Identify which cell holds the provided text, then report its (X, Y) central coordinate. 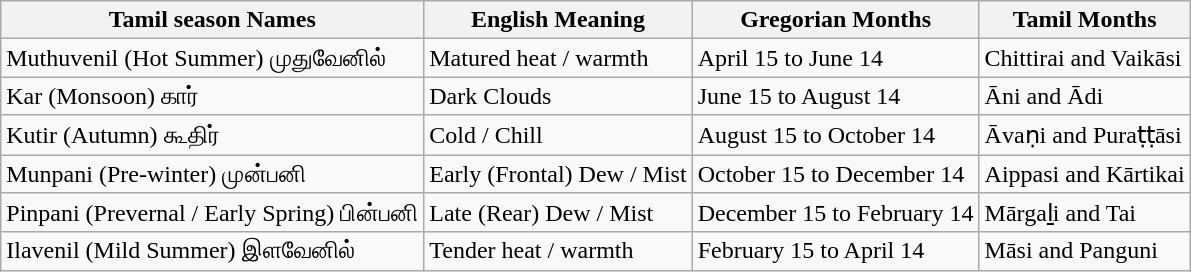
Matured heat / warmth (558, 58)
Tamil season Names (212, 20)
Kar (Monsoon) கார் (212, 96)
August 15 to October 14 (836, 135)
Āvaṇi and Puraṭṭāsi (1084, 135)
Pinpani (Prevernal / Early Spring) பின்பனி (212, 213)
Tamil Months (1084, 20)
Munpani (Pre-winter) முன்பனி (212, 173)
April 15 to June 14 (836, 58)
Aippasi and Kārtikai (1084, 173)
Ilavenil (Mild Summer) இளவேனில் (212, 251)
June 15 to August 14 (836, 96)
December 15 to February 14 (836, 213)
Late (Rear) Dew / Mist (558, 213)
October 15 to December 14 (836, 173)
February 15 to April 14 (836, 251)
Dark Clouds (558, 96)
Muthuvenil (Hot Summer) முதுவேனில் (212, 58)
Gregorian Months (836, 20)
Māsi and Panguni (1084, 251)
Tender heat / warmth (558, 251)
English Meaning (558, 20)
Kutir (Autumn) கூதிர் (212, 135)
Āni and Ādi (1084, 96)
Chittirai and Vaikāsi (1084, 58)
Mārgaḻi and Tai (1084, 213)
Early (Frontal) Dew / Mist (558, 173)
Cold / Chill (558, 135)
